Provide the [X, Y] coordinate of the cell's center where the given text is located.  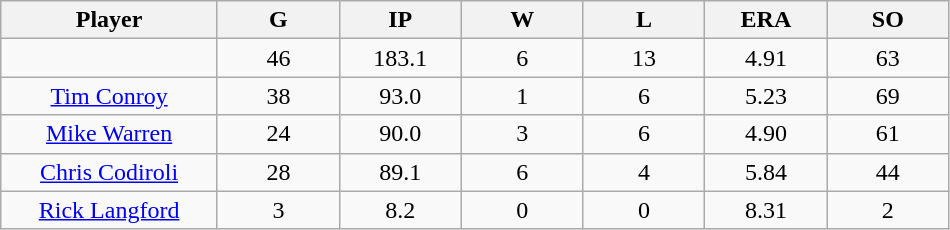
ERA [766, 20]
61 [888, 134]
28 [278, 172]
Player [110, 20]
13 [644, 58]
5.23 [766, 96]
90.0 [400, 134]
183.1 [400, 58]
8.31 [766, 210]
4.90 [766, 134]
SO [888, 20]
1 [522, 96]
IP [400, 20]
24 [278, 134]
4.91 [766, 58]
63 [888, 58]
G [278, 20]
Rick Langford [110, 210]
L [644, 20]
W [522, 20]
Mike Warren [110, 134]
5.84 [766, 172]
46 [278, 58]
93.0 [400, 96]
4 [644, 172]
44 [888, 172]
38 [278, 96]
Chris Codiroli [110, 172]
2 [888, 210]
89.1 [400, 172]
Tim Conroy [110, 96]
8.2 [400, 210]
69 [888, 96]
